Find where the given text appears and provide that cell's center as (X, Y) coordinate. 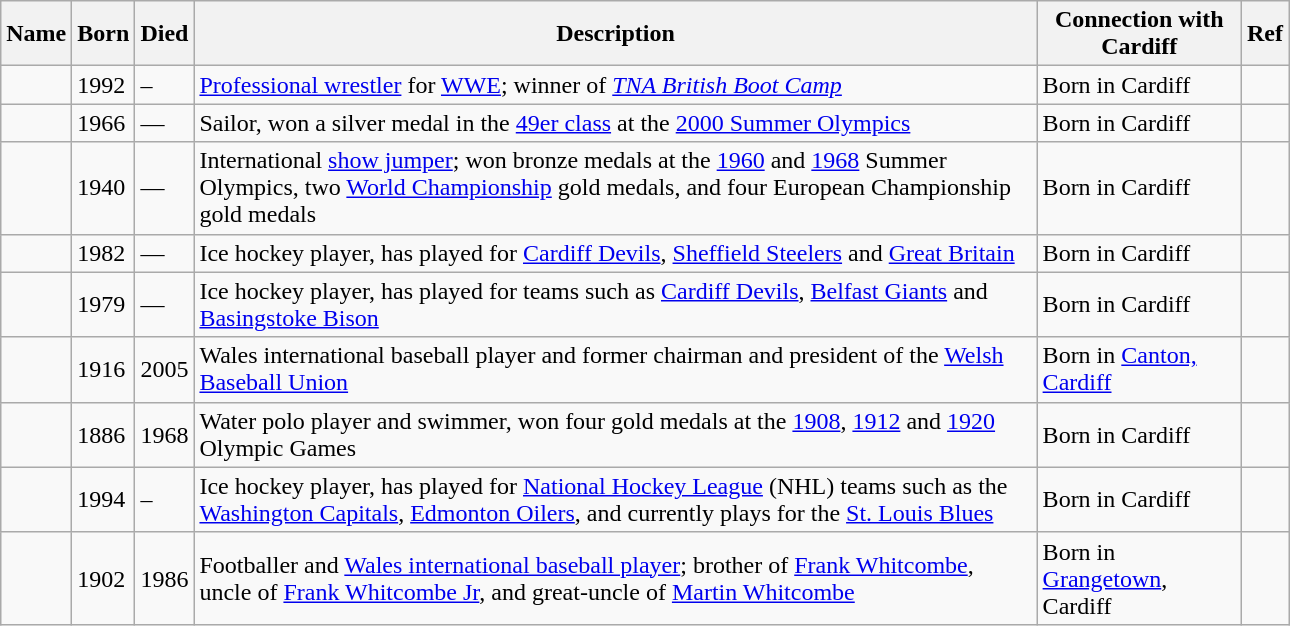
Ice hockey player, has played for teams such as Cardiff Devils, Belfast Giants and Basingstoke Bison (616, 304)
1902 (104, 578)
Born (104, 34)
Died (164, 34)
1940 (104, 188)
1886 (104, 434)
1986 (164, 578)
1966 (104, 123)
1916 (104, 370)
Water polo player and swimmer, won four gold medals at the 1908, 1912 and 1920 Olympic Games (616, 434)
1994 (104, 500)
1982 (104, 253)
Footballer and Wales international baseball player; brother of Frank Whitcombe, uncle of Frank Whitcombe Jr, and great-uncle of Martin Whitcombe (616, 578)
1992 (104, 85)
Sailor, won a silver medal in the 49er class at the 2000 Summer Olympics (616, 123)
Professional wrestler for WWE; winner of TNA British Boot Camp (616, 85)
Born in Grangetown, Cardiff (1139, 578)
Wales international baseball player and former chairman and president of the Welsh Baseball Union (616, 370)
Born in Canton, Cardiff (1139, 370)
Connection with Cardiff (1139, 34)
Ref (1264, 34)
1968 (164, 434)
Description (616, 34)
2005 (164, 370)
Name (36, 34)
1979 (104, 304)
Ice hockey player, has played for Cardiff Devils, Sheffield Steelers and Great Britain (616, 253)
